Output the [X, Y] coordinate of the center of the cell containing the given text.  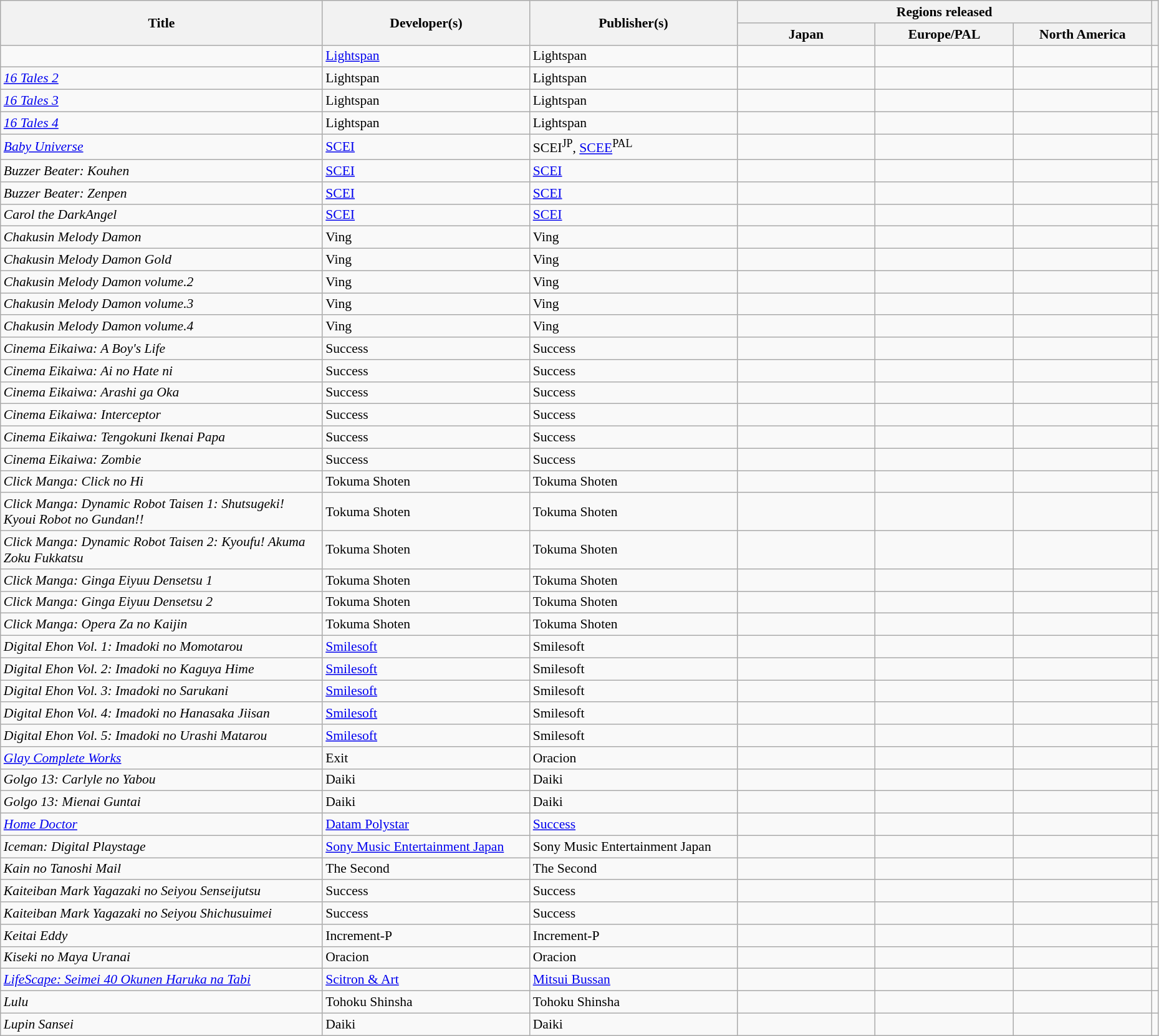
Digital Ehon Vol. 1: Imadoki no Momotarou [161, 647]
Mitsui Bussan [633, 980]
Click Manga: Dynamic Robot Taisen 2: Kyoufu! Akuma Zoku Fukkatsu [161, 550]
Cinema Eikaiwa: Arashi ga Oka [161, 393]
Click Manga: Opera Za no Kaijin [161, 625]
Chakusin Melody Damon volume.4 [161, 327]
Cinema Eikaiwa: Zombie [161, 459]
Buzzer Beater: Zenpen [161, 193]
Chakusin Melody Damon volume.3 [161, 304]
Click Manga: Click no Hi [161, 482]
Buzzer Beater: Kouhen [161, 171]
Cinema Eikaiwa: Interceptor [161, 415]
Kain no Tanoshi Mail [161, 869]
Cinema Eikaiwa: Tengokuni Ikenai Papa [161, 438]
Regions released [944, 12]
Scitron & Art [426, 980]
Title [161, 22]
Carol the DarkAngel [161, 215]
16 Tales 3 [161, 101]
Baby Universe [161, 147]
North America [1083, 34]
Datam Polystar [426, 825]
SCEIJP, SCEEPAL [633, 147]
Iceman: Digital Playstage [161, 847]
Keitai Eddy [161, 936]
Publisher(s) [633, 22]
Click Manga: Ginga Eiyuu Densetsu 1 [161, 580]
16 Tales 4 [161, 123]
Cinema Eikaiwa: Ai no Hate ni [161, 371]
Lulu [161, 1002]
Click Manga: Dynamic Robot Taisen 1: Shutsugeki! Kyoui Robot no Gundan!! [161, 512]
Digital Ehon Vol. 3: Imadoki no Sarukani [161, 691]
Exit [426, 758]
LifeScape: Seimei 40 Okunen Haruka na Tabi [161, 980]
Europe/PAL [945, 34]
Home Doctor [161, 825]
Kiseki no Maya Uranai [161, 957]
Glay Complete Works [161, 758]
Digital Ehon Vol. 2: Imadoki no Kaguya Hime [161, 669]
Lupin Sansei [161, 1024]
Digital Ehon Vol. 5: Imadoki no Urashi Matarou [161, 736]
Click Manga: Ginga Eiyuu Densetsu 2 [161, 602]
Golgo 13: Mienai Guntai [161, 802]
Chakusin Melody Damon Gold [161, 260]
Japan [806, 34]
Kaiteiban Mark Yagazaki no Seiyou Shichusuimei [161, 913]
16 Tales 2 [161, 79]
Chakusin Melody Damon [161, 237]
Chakusin Melody Damon volume.2 [161, 282]
Digital Ehon Vol. 4: Imadoki no Hanasaka Jiisan [161, 714]
Cinema Eikaiwa: A Boy's Life [161, 348]
Developer(s) [426, 22]
Kaiteiban Mark Yagazaki no Seiyou Senseijutsu [161, 891]
Golgo 13: Carlyle no Yabou [161, 780]
